Pinpoint the cell where the given text exists, returning its (X, Y) midpoint coordinate. 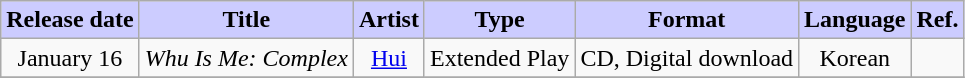
Ref. (938, 20)
Korean (855, 58)
Extended Play (499, 58)
Hui (388, 58)
Artist (388, 20)
Whu Is Me: Complex (246, 58)
Format (687, 20)
CD, Digital download (687, 58)
Release date (70, 20)
Type (499, 20)
January 16 (70, 58)
Language (855, 20)
Title (246, 20)
